Find where the given text appears and provide that cell's center as [x, y] coordinate. 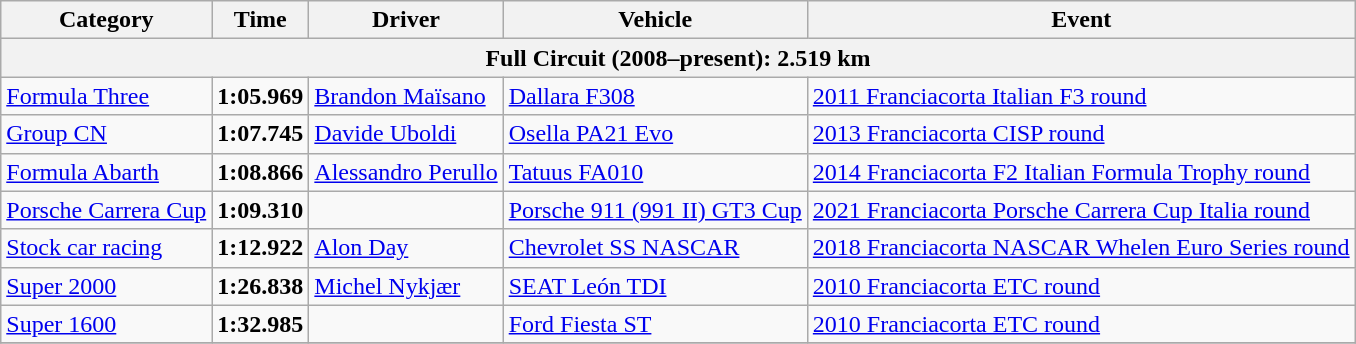
Michel Nykjær [406, 286]
1:07.745 [260, 134]
Vehicle [655, 20]
Full Circuit (2008–present): 2.519 km [678, 58]
Tatuus FA010 [655, 172]
Alon Day [406, 248]
Super 2000 [106, 286]
Porsche Carrera Cup [106, 210]
1:09.310 [260, 210]
2013 Franciacorta CISP round [1081, 134]
Event [1081, 20]
Dallara F308 [655, 96]
1:32.985 [260, 324]
SEAT León TDI [655, 286]
Chevrolet SS NASCAR [655, 248]
1:05.969 [260, 96]
Porsche 911 (991 II) GT3 Cup [655, 210]
Driver [406, 20]
2021 Franciacorta Porsche Carrera Cup Italia round [1081, 210]
Group CN [106, 134]
Osella PA21 Evo [655, 134]
Super 1600 [106, 324]
Formula Abarth [106, 172]
Alessandro Perullo [406, 172]
2014 Franciacorta F2 Italian Formula Trophy round [1081, 172]
Category [106, 20]
Brandon Maïsano [406, 96]
2011 Franciacorta Italian F3 round [1081, 96]
1:08.866 [260, 172]
1:26.838 [260, 286]
Formula Three [106, 96]
Ford Fiesta ST [655, 324]
Time [260, 20]
Davide Uboldi [406, 134]
2018 Franciacorta NASCAR Whelen Euro Series round [1081, 248]
Stock car racing [106, 248]
1:12.922 [260, 248]
